Pinpoint the cell where the given text exists, returning its (X, Y) midpoint coordinate. 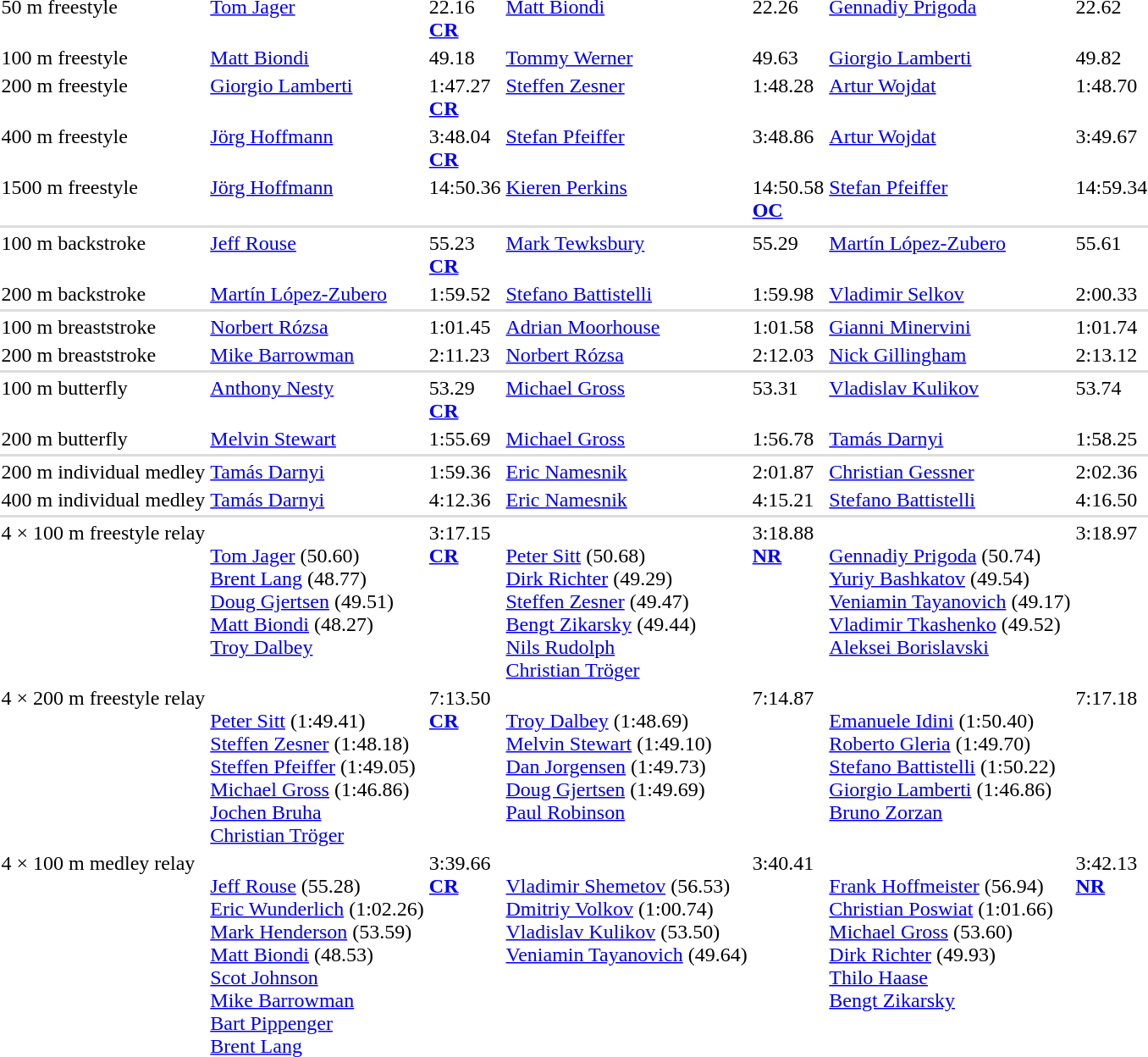
2:11.23 (465, 355)
Emanuele Idini (1:50.40)Roberto Gleria (1:49.70)Stefano Battistelli (1:50.22)Giorgio Lamberti (1:46.86)Bruno Zorzan (950, 766)
1:55.69 (465, 439)
1:59.98 (788, 294)
Matt Biondi (317, 58)
2:12.03 (788, 355)
2:01.87 (788, 472)
7:13.50CR (465, 766)
4 × 100 m freestyle relay (103, 601)
14:50.58OC (788, 198)
1:59.36 (465, 472)
Christian Gessner (950, 472)
100 m backstroke (103, 254)
1500 m freestyle (103, 198)
1:01.58 (788, 327)
Melvin Stewart (317, 439)
200 m freestyle (103, 97)
Jeff Rouse (317, 254)
Vladislav Kulikov (950, 400)
4:12.36 (465, 500)
100 m breaststroke (103, 327)
Mike Barrowman (317, 355)
3:17.15CR (465, 601)
3:48.86 (788, 147)
14:50.36 (465, 198)
Gennadiy Prigoda (50.74)Yuriy Bashkatov (49.54)Veniamin Tayanovich (49.17)Vladimir Tkashenko (49.52)Aleksei Borislavski (950, 601)
Anthony Nesty (317, 400)
Peter Sitt (50.68)Dirk Richter (49.29)Steffen Zesner (49.47)Bengt Zikarsky (49.44) Nils Rudolph Christian Tröger (626, 601)
400 m individual medley (103, 500)
Troy Dalbey (1:48.69)Melvin Stewart (1:49.10)Dan Jorgensen (1:49.73)Doug Gjertsen (1:49.69)Paul Robinson (626, 766)
Peter Sitt (1:49.41)Steffen Zesner (1:48.18)Steffen Pfeiffer (1:49.05)Michael Gross (1:46.86) Jochen BruhaChristian Tröger (317, 766)
Kieren Perkins (626, 198)
55.23CR (465, 254)
Vladimir Selkov (950, 294)
4 × 200 m freestyle relay (103, 766)
200 m backstroke (103, 294)
Steffen Zesner (626, 97)
200 m butterfly (103, 439)
Tom Jager (50.60)Brent Lang (48.77)Doug Gjertsen (49.51)Matt Biondi (48.27)Troy Dalbey (317, 601)
1:47.27CR (465, 97)
Tommy Werner (626, 58)
100 m butterfly (103, 400)
55.29 (788, 254)
Gianni Minervini (950, 327)
3:48.04CR (465, 147)
100 m freestyle (103, 58)
1:01.45 (465, 327)
3:18.88NR (788, 601)
1:59.52 (465, 294)
53.29CR (465, 400)
49.63 (788, 58)
1:56.78 (788, 439)
Mark Tewksbury (626, 254)
49.18 (465, 58)
200 m breaststroke (103, 355)
400 m freestyle (103, 147)
Adrian Moorhouse (626, 327)
200 m individual medley (103, 472)
53.31 (788, 400)
Nick Gillingham (950, 355)
1:48.28 (788, 97)
4:15.21 (788, 500)
7:14.87 (788, 766)
